For the text-containing cell, return its midpoint in [X, Y] coordinate format. 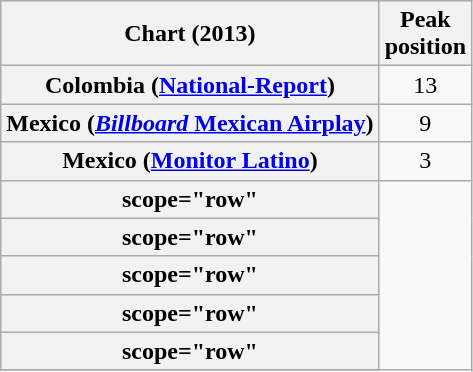
Mexico (Billboard Mexican Airplay) [190, 123]
3 [425, 161]
Chart (2013) [190, 34]
Peakposition [425, 34]
Mexico (Monitor Latino) [190, 161]
13 [425, 85]
9 [425, 123]
Colombia (National-Report) [190, 85]
